Provide the (x, y) coordinate of the cell's center where the given text is located.  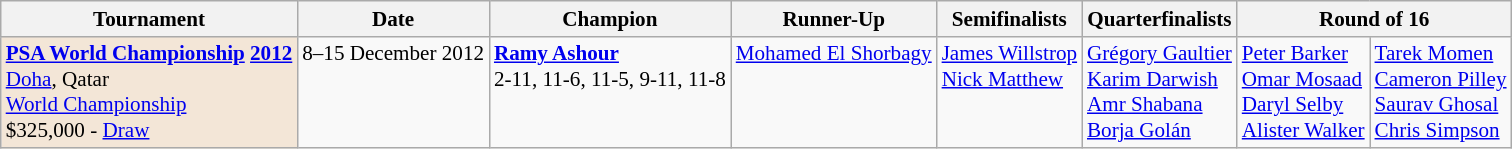
Peter Barker Omar Mosaad Daryl Selby Alister Walker (1304, 92)
PSA World Championship 2012 Doha, QatarWorld Championship$325,000 - Draw (150, 92)
Champion (610, 18)
Tarek Momen Cameron Pilley Saurav Ghosal Chris Simpson (1441, 92)
Date (393, 18)
Ramy Ashour2-11, 11-6, 11-5, 9-11, 11-8 (610, 92)
Quarterfinalists (1160, 18)
Grégory Gaultier Karim Darwish Amr Shabana Borja Golán (1160, 92)
8–15 December 2012 (393, 92)
Mohamed El Shorbagy (834, 92)
Round of 16 (1374, 18)
Semifinalists (1010, 18)
Runner-Up (834, 18)
James Willstrop Nick Matthew (1010, 92)
Tournament (150, 18)
